Find where the given text appears and provide that cell's center as (X, Y) coordinate. 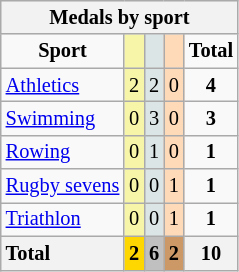
Rowing (63, 152)
Athletics (63, 85)
Sport (63, 51)
Triathlon (63, 219)
6 (154, 253)
10 (211, 253)
Swimming (63, 118)
4 (211, 85)
Rugby sevens (63, 186)
Medals by sport (120, 17)
